For the text-containing cell, return its midpoint in [x, y] coordinate format. 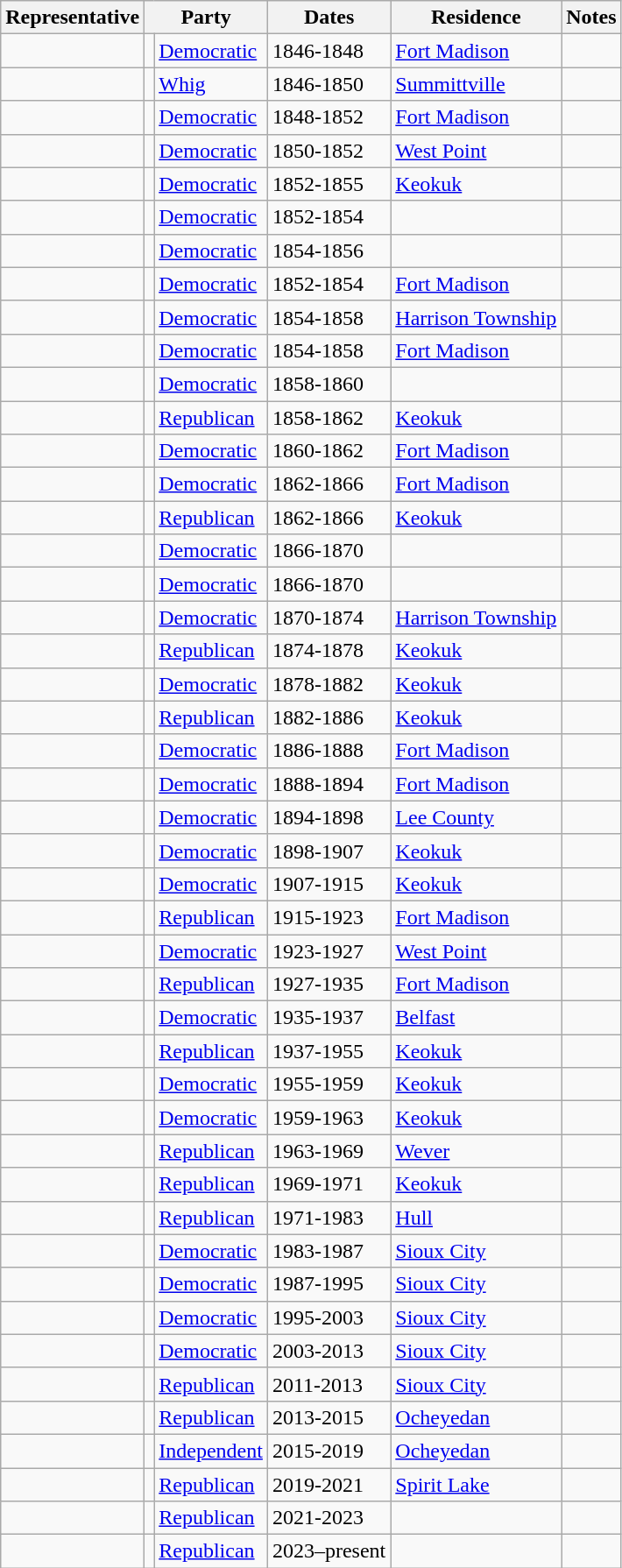
1878-1882 [329, 684]
2003-2013 [329, 1351]
1935-1937 [329, 1018]
1888-1894 [329, 784]
1860-1862 [329, 451]
1858-1862 [329, 418]
1937-1955 [329, 1051]
Notes [591, 18]
1987-1995 [329, 1284]
1882-1886 [329, 717]
Spirit Lake [477, 1485]
2015-2019 [329, 1451]
1852-1855 [329, 184]
1955-1959 [329, 1084]
1894-1898 [329, 817]
2019-2021 [329, 1485]
1923-1927 [329, 950]
1971-1983 [329, 1218]
1848-1852 [329, 117]
Whig [211, 84]
1969-1971 [329, 1184]
Wever [477, 1151]
Dates [329, 18]
1963-1969 [329, 1151]
1927-1935 [329, 985]
Party [207, 18]
1983-1987 [329, 1251]
Representative [73, 18]
2021-2023 [329, 1518]
2011-2013 [329, 1384]
1870-1874 [329, 618]
Independent [211, 1451]
1886-1888 [329, 751]
1915-1923 [329, 917]
1907-1915 [329, 884]
Residence [477, 18]
1846-1850 [329, 84]
2013-2015 [329, 1417]
1898-1907 [329, 851]
1854-1856 [329, 251]
Summittville [477, 84]
Lee County [477, 817]
1995-2003 [329, 1317]
2023–present [329, 1551]
1874-1878 [329, 651]
1850-1852 [329, 151]
1846-1848 [329, 51]
Belfast [477, 1018]
1959-1963 [329, 1118]
1858-1860 [329, 384]
Hull [477, 1218]
